Scan for the cell matching the given text and deliver its [X, Y] coordinate at center. 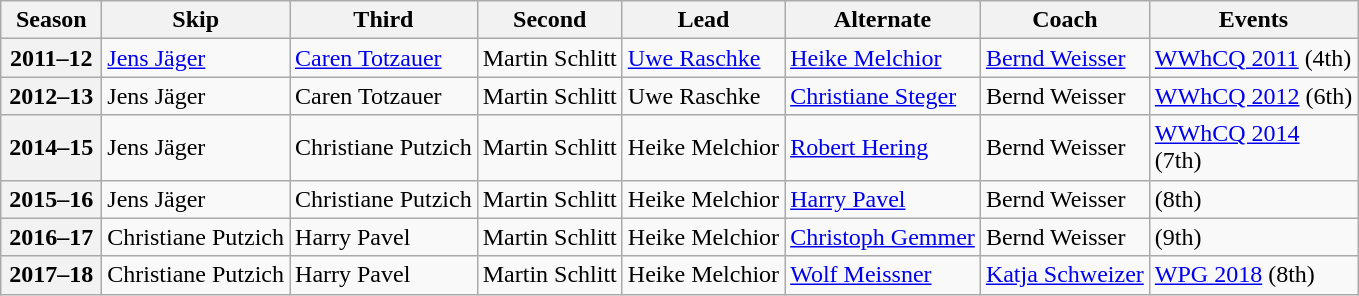
WPG 2018 (8th) [1253, 275]
WWhCQ 2012 (6th) [1253, 96]
2015–16 [52, 199]
Second [550, 20]
Robert Hering [883, 148]
(9th) [1253, 237]
2017–18 [52, 275]
Coach [1064, 20]
Christoph Gemmer [883, 237]
Wolf Meissner [883, 275]
Season [52, 20]
Katja Schweizer [1064, 275]
Lead [703, 20]
Christiane Steger [883, 96]
Third [384, 20]
2014–15 [52, 148]
Skip [196, 20]
WWhCQ 2014 (7th) [1253, 148]
2012–13 [52, 96]
Alternate [883, 20]
Events [1253, 20]
(8th) [1253, 199]
2016–17 [52, 237]
WWhCQ 2011 (4th) [1253, 58]
2011–12 [52, 58]
